Provide the [x, y] coordinate of the cell's center where the given text is located.  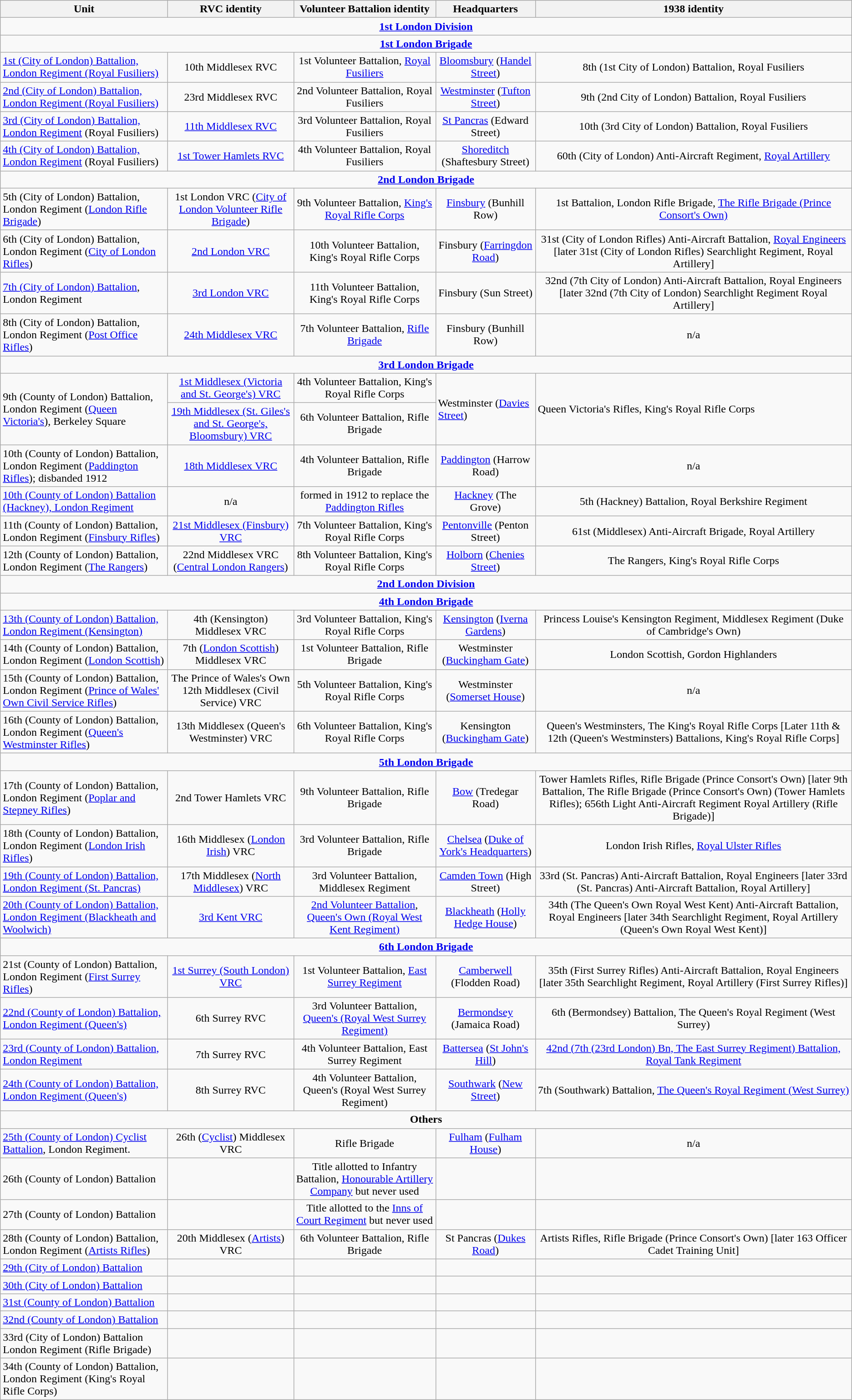
27th (County of London) Battalion [84, 1215]
2nd (City of London) Battalion, London Regiment (Royal Fusiliers) [84, 97]
RVC identity [231, 9]
24th Middlesex VRC [231, 335]
Title allotted to the Inns of Court Regiment but never used [365, 1215]
19th (County of London) Battalion, London Regiment (St. Pancras) [84, 881]
Others [426, 1120]
1st Volunteer Battalion, East Surrey Regiment [365, 977]
London Irish Rifles, Royal Ulster Rifles [694, 845]
28th (County of London) Battalion, London Regiment (Artists Rifles) [84, 1244]
Camden Town (High Street) [485, 881]
7th Surrey RVC [231, 1054]
1st Battalion, London Rifle Brigade, The Rifle Brigade (Prince Consort's Own) [694, 209]
10th Middlesex RVC [231, 67]
Westminster (Tufton Street) [485, 97]
10th (3rd City of London) Battalion, Royal Fusiliers [694, 127]
5th London Brigade [426, 762]
Fulham (Fulham House) [485, 1143]
3rd Volunteer Battalion, Royal Fusiliers [365, 127]
16th Middlesex (London Irish) VRC [231, 845]
2nd Volunteer Battalion, Queen's Own (Royal West Kent Regiment) [365, 917]
Princess Louise's Kensington Regiment, Middlesex Regiment (Duke of Cambridge's Own) [694, 625]
Hackney (The Grove) [485, 502]
5th Volunteer Battalion, King's Royal Rifle Corps [365, 690]
20th Middlesex (Artists) VRC [231, 1244]
4th Volunteer Battalion, Royal Fusiliers [365, 156]
13th (County of London) Battalion, London Regiment (Kensington) [84, 625]
1st Volunteer Battalion, Royal Fusiliers [365, 67]
5th (Hackney) Battalion, Royal Berkshire Regiment [694, 502]
33rd (St. Pancras) Anti-Aircraft Battalion, Royal Engineers [later 33rd (St. Pancras) Anti-Aircraft Battalion, Royal Artillery] [694, 881]
18th (County of London) Battalion, London Regiment (London Irish Rifles) [84, 845]
30th (City of London) Battalion [84, 1285]
2nd London Division [426, 584]
5th (City of London) Battalion, London Regiment (London Rifle Brigade) [84, 209]
4th London Brigade [426, 601]
32nd (7th City of London) Anti-Aircraft Battalion, Royal Engineers [later 32nd (7th City of London) Searchlight Regiment Royal Artillery] [694, 293]
3rd London Brigade [426, 365]
10th (County of London) Battalion, London Regiment (Paddington Rifles); disbanded 1912 [84, 466]
18th Middlesex VRC [231, 466]
St Pancras (Edward Street) [485, 127]
16th (County of London) Battalion, London Regiment (Queen's Westminster Rifles) [84, 732]
4th Volunteer Battalion, East Surrey Regiment [365, 1054]
Unit [84, 9]
34th (County of London) Battalion, London Regiment (King's Royal Rifle Corps) [84, 1379]
1st London Division [426, 26]
The Prince of Wales's Own 12th Middlesex (Civil Service) VRC [231, 690]
1938 identity [694, 9]
Chelsea (Duke of York's Headquarters) [485, 845]
20th (County of London) Battalion, London Regiment (Blackheath and Woolwich) [84, 917]
9th Volunteer Battalion, Rifle Brigade [365, 798]
Westminster (Buckingham Gate) [485, 655]
6th Volunteer Battalion, King's Royal Rifle Corps [365, 732]
21st Middlesex (Finsbury) VRC [231, 531]
22nd (County of London) Battalion, London Regiment (Queen's) [84, 1018]
4th Volunteer Battalion, Rifle Brigade [365, 466]
Queen Victoria's Rifles, King's Royal Rifle Corps [694, 409]
6th Surrey RVC [231, 1018]
24th (County of London) Battalion, London Regiment (Queen's) [84, 1090]
Kensington (Iverna Gardens) [485, 625]
Shoreditch (Shaftesbury Street) [485, 156]
8th (City of London) Battalion, London Regiment (Post Office Rifles) [84, 335]
3rd London VRC [231, 293]
6th (Bermondsey) Battalion, The Queen's Royal Regiment (West Surrey) [694, 1018]
formed in 1912 to replace the Paddington Rifles [365, 502]
7th (City of London) Battalion, London Regiment [84, 293]
Bloomsbury (Handel Street) [485, 67]
1st London Brigade [426, 44]
33rd (City of London) Battalion London Regiment (Rifle Brigade) [84, 1343]
2nd London Brigade [426, 179]
2nd Volunteer Battalion, Royal Fusiliers [365, 97]
12th (County of London) Battalion, London Regiment (The Rangers) [84, 561]
11th Volunteer Battalion, King's Royal Rifle Corps [365, 293]
14th (County of London) Battalion, London Regiment (London Scottish) [84, 655]
23rd (County of London) Battalion, London Regiment [84, 1054]
17th (County of London) Battalion, London Regiment (Poplar and Stepney Rifles) [84, 798]
1st (City of London) Battalion, London Regiment (Royal Fusiliers) [84, 67]
13th Middlesex (Queen's Westminster) VRC [231, 732]
17th Middlesex (North Middlesex) VRC [231, 881]
6th (City of London) Battalion, London Regiment (City of London Rifles) [84, 251]
Pentonville (Penton Street) [485, 531]
23rd Middlesex RVC [231, 97]
Finsbury (Farringdon Road) [485, 251]
1st Tower Hamlets RVC [231, 156]
10th (County of London) Battalion (Hackney), London Regiment [84, 502]
4th Volunteer Battalion, King's Royal Rifle Corps [365, 388]
Paddington (Harrow Road) [485, 466]
3rd Volunteer Battalion, Middlesex Regiment [365, 881]
22nd Middlesex VRC (Central London Rangers) [231, 561]
Holborn (Chenies Street) [485, 561]
35th (First Surrey Rifles) Anti-Aircraft Battalion, Royal Engineers [later 35th Searchlight Regiment, Royal Artillery (First Surrey Rifles)] [694, 977]
Westminster (Davies Street) [485, 409]
3rd Volunteer Battalion, King's Royal Rifle Corps [365, 625]
9th (2nd City of London) Battalion, Royal Fusiliers [694, 97]
8th (1st City of London) Battalion, Royal Fusiliers [694, 67]
8th Surrey RVC [231, 1090]
11th (County of London) Battalion, London Regiment (Finsbury Rifles) [84, 531]
Finsbury (Sun Street) [485, 293]
11th Middlesex RVC [231, 127]
9th (County of London) Battalion, London Regiment (Queen Victoria's), Berkeley Square [84, 409]
Headquarters [485, 9]
Kensington (Buckingham Gate) [485, 732]
3rd Volunteer Battalion, Queen's (Royal West Surrey Regiment) [365, 1018]
Camberwell (Flodden Road) [485, 977]
8th Volunteer Battalion, King's Royal Rifle Corps [365, 561]
3rd (City of London) Battalion, London Regiment (Royal Fusiliers) [84, 127]
21st (County of London) Battalion, London Regiment (First Surrey Rifles) [84, 977]
1st Volunteer Battalion, Rifle Brigade [365, 655]
61st (Middlesex) Anti-Aircraft Brigade, Royal Artillery [694, 531]
Southwark (New Street) [485, 1090]
25th (County of London) Cyclist Battalion, London Regiment. [84, 1143]
1st Surrey (South London) VRC [231, 977]
26th (Cyclist) Middlesex VRC [231, 1143]
4th (City of London) Battalion, London Regiment (Royal Fusiliers) [84, 156]
7th Volunteer Battalion, King's Royal Rifle Corps [365, 531]
Blackheath (Holly Hedge House) [485, 917]
London Scottish, Gordon Highlanders [694, 655]
60th (City of London) Anti-Aircraft Regiment, Royal Artillery [694, 156]
Bow (Tredegar Road) [485, 798]
Rifle Brigade [365, 1143]
26th (County of London) Battalion [84, 1179]
1st London VRC (City of London Volunteer Rifle Brigade) [231, 209]
7th Volunteer Battalion, Rifle Brigade [365, 335]
3rd Volunteer Battalion, Rifle Brigade [365, 845]
1st Middlesex (Victoria and St. George's) VRC [231, 388]
The Rangers, King's Royal Rifle Corps [694, 561]
31st (City of London Rifles) Anti-Aircraft Battalion, Royal Engineers [later 31st (City of London Rifles) Searchlight Regiment, Royal Artillery] [694, 251]
St Pancras (Dukes Road) [485, 1244]
Bermondsey (Jamaica Road) [485, 1018]
6th London Brigade [426, 947]
Queen's Westminsters, The King's Royal Rifle Corps [Later 11th & 12th (Queen's Westminsters) Battalions, King's Royal Rifle Corps] [694, 732]
7th (Southwark) Battalion, The Queen's Royal Regiment (West Surrey) [694, 1090]
Volunteer Battalion identity [365, 9]
4th (Kensington) Middlesex VRC [231, 625]
2nd Tower Hamlets VRC [231, 798]
31st (County of London) Battalion [84, 1302]
15th (County of London) Battalion, London Regiment (Prince of Wales' Own Civil Service Rifles) [84, 690]
Westminster (Somerset House) [485, 690]
19th Middlesex (St. Giles's and St. George's, Bloomsbury) VRC [231, 424]
29th (City of London) Battalion [84, 1268]
3rd Kent VRC [231, 917]
7th (London Scottish) Middlesex VRC [231, 655]
10th Volunteer Battalion, King's Royal Rifle Corps [365, 251]
Battersea (St John's Hill) [485, 1054]
2nd London VRC [231, 251]
9th Volunteer Battalion, King's Royal Rifle Corps [365, 209]
42nd (7th (23rd London) Bn, The East Surrey Regiment) Battalion, Royal Tank Regiment [694, 1054]
Title allotted to Infantry Battalion, Honourable Artillery Company but never used [365, 1179]
Artists Rifles, Rifle Brigade (Prince Consort's Own) [later 163 Officer Cadet Training Unit] [694, 1244]
32nd (County of London) Battalion [84, 1319]
4th Volunteer Battalion, Queen's (Royal West Surrey Regiment) [365, 1090]
